Find where the given text appears and provide that cell's center as (x, y) coordinate. 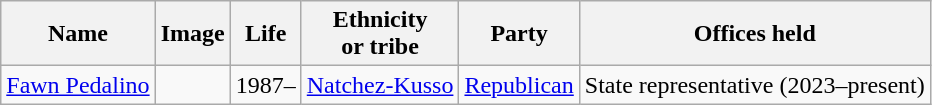
Offices held (754, 34)
Natchez-Kusso (380, 85)
Image (192, 34)
Name (78, 34)
Life (266, 34)
Fawn Pedalino (78, 85)
1987– (266, 85)
Republican (519, 85)
Ethnicityor tribe (380, 34)
State representative (2023–present) (754, 85)
Party (519, 34)
